Scan for the cell matching the given text and deliver its (x, y) coordinate at center. 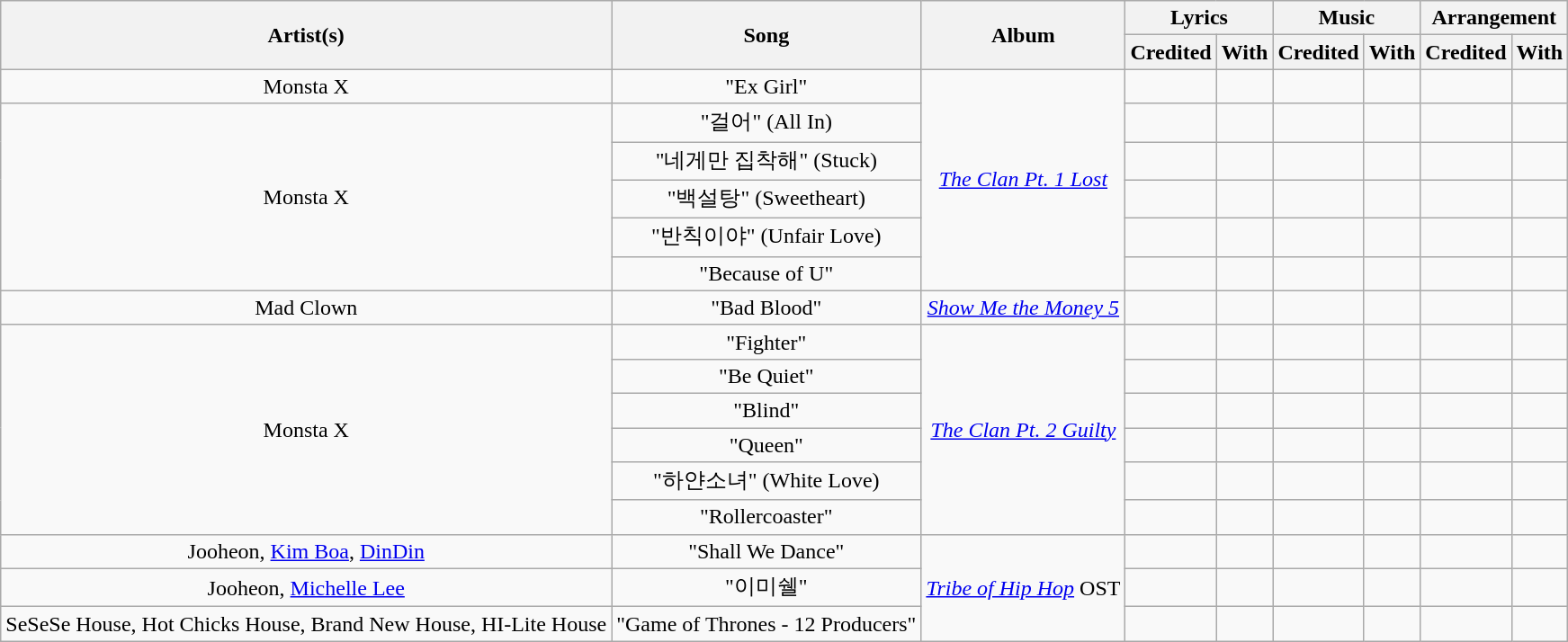
SeSeSe House, Hot Chicks House, Brand New House, HI-Lite House (306, 624)
Tribe of Hip Hop OST (1024, 588)
The Clan Pt. 2 Guilty (1024, 430)
"걸어" (All In) (766, 122)
"하얀소녀" (White Love) (766, 482)
Lyrics (1199, 18)
"반칙이야" (Unfair Love) (766, 237)
Song (766, 35)
Album (1024, 35)
Mad Clown (306, 308)
"Queen" (766, 445)
Jooheon, Kim Boa, DinDin (306, 551)
"Ex Girl" (766, 86)
"Because of U" (766, 273)
"백설탕" (Sweetheart) (766, 200)
Show Me the Money 5 (1024, 308)
"네게만 집착해" (Stuck) (766, 162)
"Blind" (766, 410)
"Be Quiet" (766, 376)
"Bad Blood" (766, 308)
Arrangement (1494, 18)
Jooheon, Michelle Lee (306, 588)
"Rollercoaster" (766, 517)
Artist(s) (306, 35)
"이미쉘" (766, 588)
Music (1347, 18)
"Fighter" (766, 342)
"Game of Thrones - 12 Producers" (766, 624)
"Shall We Dance" (766, 551)
The Clan Pt. 1 Lost (1024, 180)
